For the text-containing cell, return its midpoint in [x, y] coordinate format. 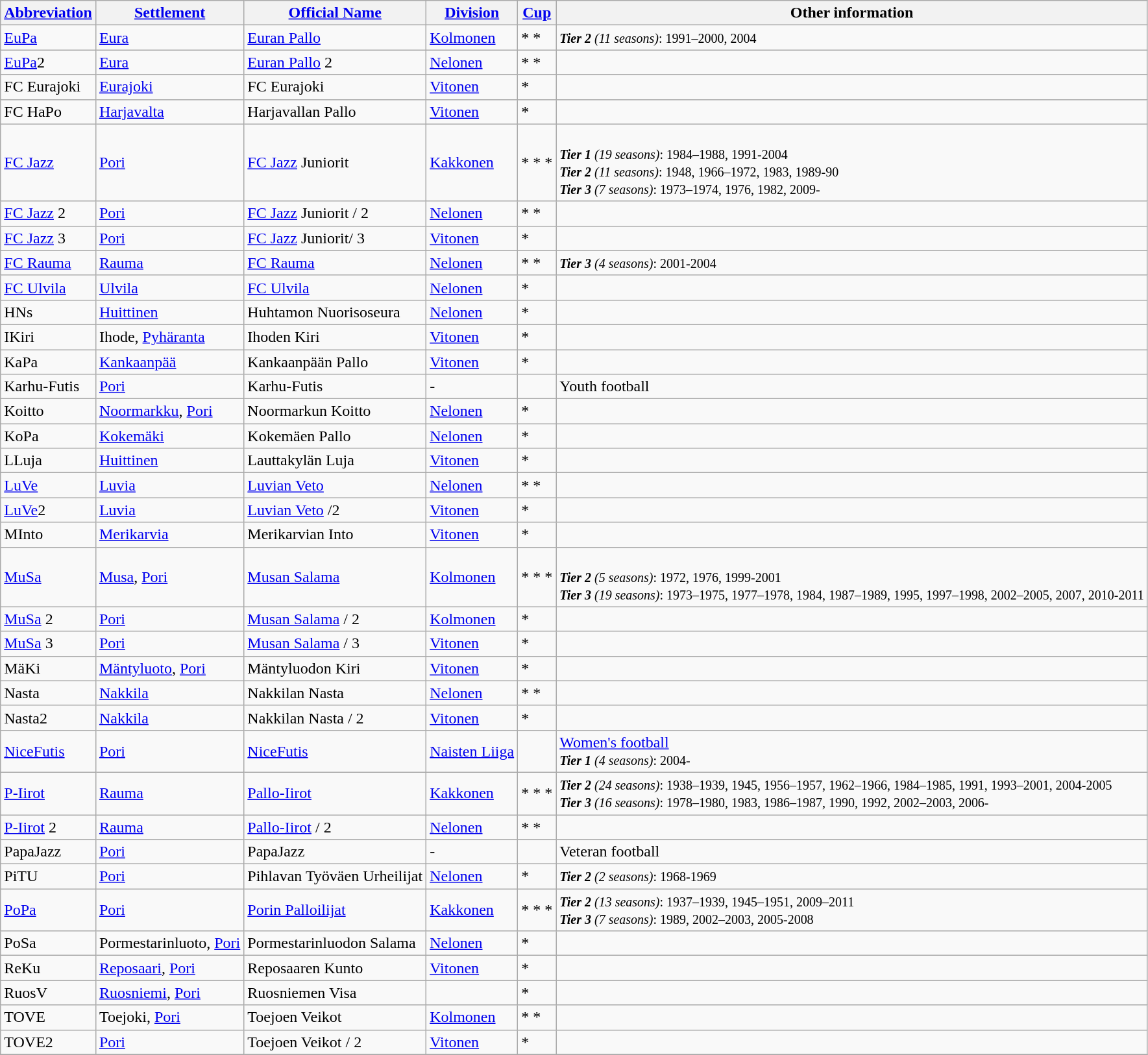
Harjavalta [169, 112]
FC HaPo [48, 112]
MuSa [48, 577]
Official Name [335, 13]
Euran Pallo 2 [335, 62]
TOVE2 [48, 1042]
Huhtamon Nuorisoseura [335, 312]
Pormestarinluodon Salama [335, 943]
Noormarkun Koitto [335, 411]
LuVe [48, 485]
Koitto [48, 411]
Veteran football [851, 852]
LuVe2 [48, 510]
Musa, Pori [169, 577]
Mäntyluodon Kiri [335, 668]
LLuja [48, 461]
PoSa [48, 943]
Ruosniemen Visa [335, 993]
MuSa 2 [48, 619]
Cup [537, 13]
MInto [48, 535]
Nasta2 [48, 718]
Reposaaren Kunto [335, 968]
Tier 3 (4 seasons): 2001-2004 [851, 263]
Youth football [851, 387]
Tier 2 (2 seasons): 1968-1969 [851, 877]
FC Jazz [48, 162]
IKiri [48, 337]
KoPa [48, 436]
Pallo-Iirot [335, 793]
Naisten Liiga [472, 751]
Merikarvian Into [335, 535]
Kokemäen Pallo [335, 436]
FC Jazz 2 [48, 213]
Pihlavan Työväen Urheilijat [335, 877]
Ruosniemi, Pori [169, 993]
Reposaari, Pori [169, 968]
Musan Salama [335, 577]
Luvian Veto [335, 485]
HNs [48, 312]
Harjavallan Pallo [335, 112]
MäKi [48, 668]
Nakkilan Nasta [335, 693]
ReKu [48, 968]
Mäntyluoto, Pori [169, 668]
Tier 2 (13 seasons): 1937–1939, 1945–1951, 2009–2011 Tier 3 (7 seasons): 1989, 2002–2003, 2005-2008 [851, 910]
FC Jazz 3 [48, 238]
Ihoden Kiri [335, 337]
KaPa [48, 361]
Abbreviation [48, 13]
Porin Palloilijat [335, 910]
Euran Pallo [335, 38]
Other information [851, 13]
Toejoen Veikot / 2 [335, 1042]
Ulvila [169, 287]
Noormarkku, Pori [169, 411]
Pallo-Iirot / 2 [335, 827]
Tier 2 (5 seasons): 1972, 1976, 1999-2001 Tier 3 (19 seasons): 1973–1975, 1977–1978, 1984, 1987–1989, 1995, 1997–1998, 2002–2005, 2007, 2010-2011 [851, 577]
Merikarvia [169, 535]
EuPa2 [48, 62]
RuosV [48, 993]
MuSa 3 [48, 644]
P-Iirot [48, 793]
FC Jazz Juniorit [335, 162]
Toejoki, Pori [169, 1017]
Musan Salama / 2 [335, 619]
Kokemäki [169, 436]
Lauttakylän Luja [335, 461]
Nakkilan Nasta / 2 [335, 718]
EuPa [48, 38]
Women's football Tier 1 (4 seasons): 2004- [851, 751]
Kankaanpää [169, 361]
Pormestarinluoto, Pori [169, 943]
Tier 2 (11 seasons): 1991–2000, 2004 [851, 38]
Eurajoki [169, 87]
Toejoen Veikot [335, 1017]
Musan Salama / 3 [335, 644]
FC Jazz Juniorit / 2 [335, 213]
Nasta [48, 693]
FC Jazz Juniorit/ 3 [335, 238]
Tier 1 (19 seasons): 1984–1988, 1991-2004 Tier 2 (11 seasons): 1948, 1966–1972, 1983, 1989-90 Tier 3 (7 seasons): 1973–1974, 1976, 1982, 2009- [851, 162]
Luvian Veto /2 [335, 510]
Kankaanpään Pallo [335, 361]
PoPa [48, 910]
TOVE [48, 1017]
Settlement [169, 13]
Division [472, 13]
PiTU [48, 877]
Ihode, Pyhäranta [169, 337]
P-Iirot 2 [48, 827]
